Output the [X, Y] coordinate of the center of the cell containing the given text.  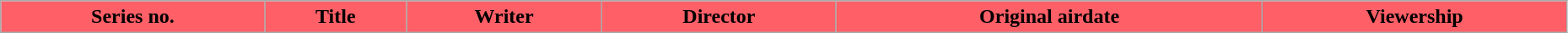
Series no. [133, 17]
Title [336, 17]
Viewership [1414, 17]
Director [719, 17]
Writer [504, 17]
Original airdate [1049, 17]
